Search for the cell housing the specified text and yield its [x, y] center coordinate. 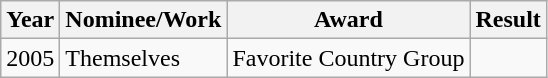
Result [508, 20]
Year [30, 20]
Themselves [144, 58]
Nominee/Work [144, 20]
2005 [30, 58]
Favorite Country Group [348, 58]
Award [348, 20]
